Extract the [X, Y] coordinate from the center of the cell holding the provided text.  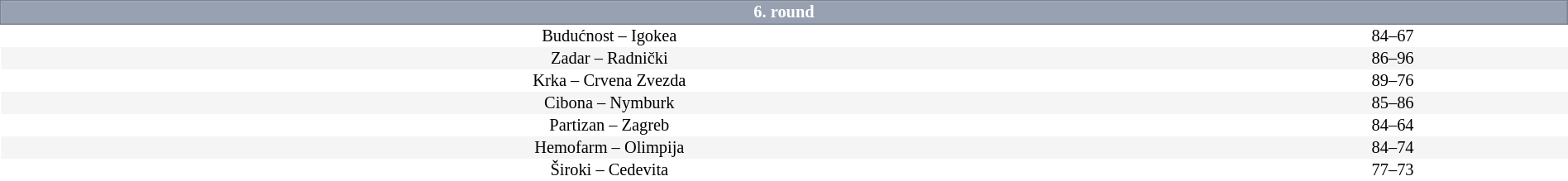
Široki – Cedevita [610, 170]
86–96 [1393, 58]
Cibona – Nymburk [610, 102]
84–67 [1393, 36]
Budućnost – Igokea [610, 36]
85–86 [1393, 102]
Partizan – Zagreb [610, 126]
6. round [784, 12]
84–74 [1393, 147]
Zadar – Radnički [610, 58]
89–76 [1393, 81]
Krka – Crvena Zvezda [610, 81]
Hemofarm – Olimpija [610, 147]
84–64 [1393, 126]
77–73 [1393, 170]
